Capture the cell that displays the provided text and extract its (x, y) central coordinate. 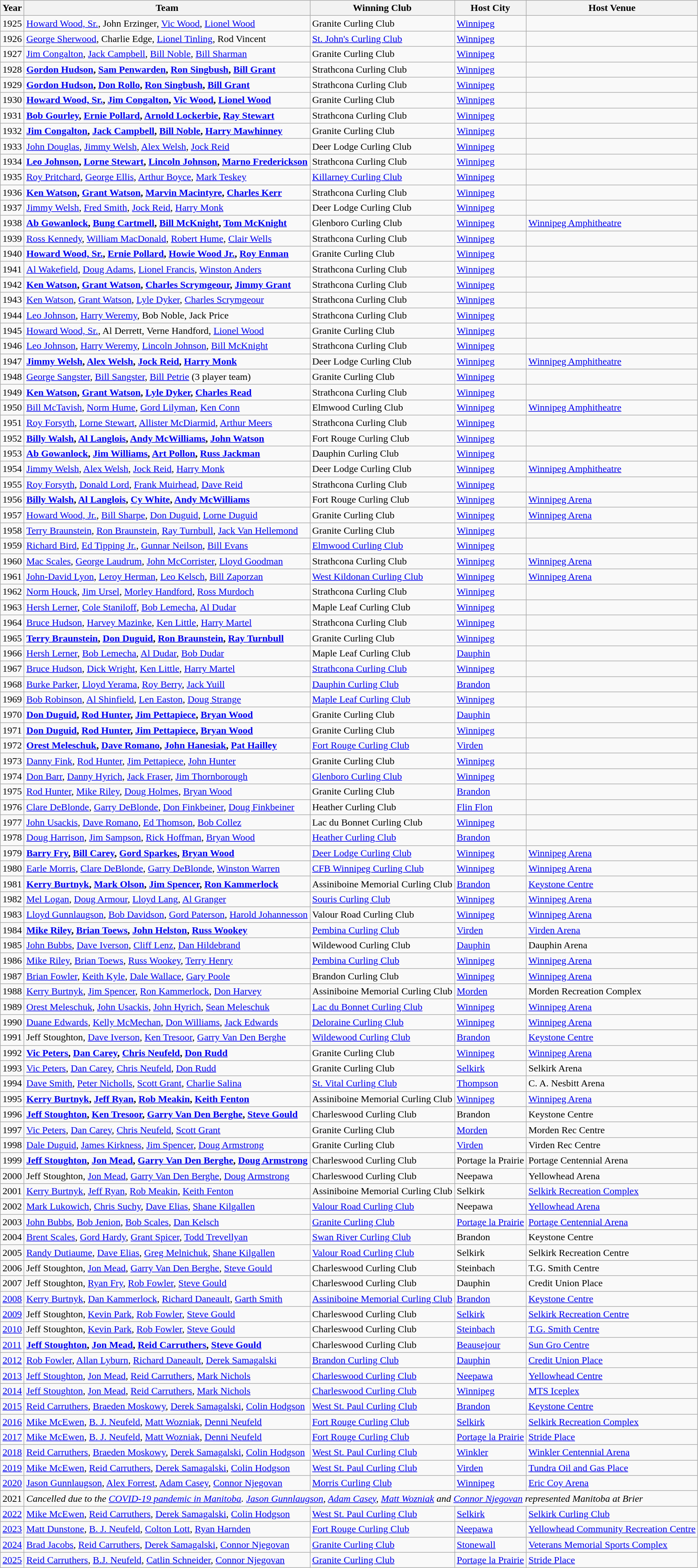
Leo Johnson, Harry Weremy, Lincoln Johnson, Bill McKnight (167, 346)
2025 (12, 1560)
1975 (12, 792)
2006 (12, 1268)
St. Vital Curling Club (382, 1084)
Cancelled due to the COVID-19 pandemic in Manitoba. Jason Gunnlaugson, Adam Casey, Matt Wozniak and Connor Njegovan represented Manitoba at Brier (361, 1499)
1998 (12, 1145)
2000 (12, 1176)
Flin Flon (491, 807)
John Bubbs, Dave Iverson, Cliff Lenz, Dan Hildebrand (167, 945)
Morden Recreation Complex (612, 992)
Tundra Oil and Gas Place (612, 1468)
1981 (12, 884)
Danny Fink, Rod Hunter, Jim Pettapiece, John Hunter (167, 761)
Burke Parker, Lloyd Yerama, Roy Berry, Jack Yuill (167, 684)
1999 (12, 1160)
Jeff Stoughton, Ryan Fry, Rob Fowler, Steve Gould (167, 1283)
1980 (12, 868)
1925 (12, 23)
John-David Lyon, Leroy Herman, Leo Kelsch, Bill Zaporzan (167, 576)
Bob Gourley, Ernie Pollard, Arnold Lockerbie, Ray Stewart (167, 115)
2007 (12, 1283)
Yellowhead Community Recreation Centre (612, 1529)
Gordon Hudson, Sam Penwarden, Ron Singbush, Bill Grant (167, 69)
Dave Smith, Peter Nicholls, Scott Grant, Charlie Salina (167, 1084)
1990 (12, 1022)
Howard Wood, Sr., John Erzinger, Vic Wood, Lionel Wood (167, 23)
1945 (12, 331)
Winkler Centennial Arena (612, 1453)
MTS Iceplex (612, 1391)
1985 (12, 945)
1953 (12, 454)
Hersh Lerner, Bob Lemecha, Al Dudar, Bob Dudar (167, 653)
Ken Watson, Grant Watson, Charles Scrymgeour, Jimmy Grant (167, 285)
1974 (12, 776)
1931 (12, 115)
Bob Robinson, Al Shinfield, Len Easton, Doug Strange (167, 700)
Winning Club (382, 8)
Billy Walsh, Al Langlois, Andy McWilliams, John Watson (167, 438)
Bruce Hudson, Harvey Mazinke, Ken Little, Harry Martel (167, 623)
West Kildonan Curling Club (382, 576)
1933 (12, 146)
Sun Gro Centre (612, 1345)
Brent Scales, Gord Hardy, Grant Spicer, Todd Trevellyan (167, 1237)
Howard Wood, Sr., Ernie Pollard, Howie Wood Jr., Roy Enman (167, 254)
1966 (12, 653)
Roy Pritchard, George Ellis, Arthur Boyce, Mark Teskey (167, 177)
1962 (12, 592)
Bill McTavish, Norm Hume, Gord Lilyman, Ken Conn (167, 407)
2002 (12, 1207)
1978 (12, 838)
Roy Forsyth, Donald Lord, Frank Muirhead, Dave Reid (167, 484)
Leo Johnson, Harry Weremy, Bob Noble, Jack Price (167, 315)
1955 (12, 484)
Yellowhead Centre (612, 1375)
2018 (12, 1453)
Ab Gowanlock, Bung Cartmell, Bill McKnight, Tom McKnight (167, 223)
1965 (12, 638)
Reid Carruthers, B.J. Neufeld, Catlin Schneider, Connor Njegovan (167, 1560)
Duane Edwards, Kelly McMechan, Don Williams, Jack Edwards (167, 1022)
Billy Walsh, Al Langlois, Cy White, Andy McWilliams (167, 500)
John Bubbs, Bob Jenion, Bob Scales, Dan Kelsch (167, 1222)
1976 (12, 807)
Jimmy Welsh, Fred Smith, Jock Reid, Harry Monk (167, 208)
Winkler (491, 1453)
Kerry Burtnyk, Mark Olson, Jim Spencer, Ron Kammerlock (167, 884)
1969 (12, 700)
Jim Congalton, Jack Campbell, Bill Noble, Bill Sharman (167, 54)
1935 (12, 177)
Dauphin Arena (612, 945)
1957 (12, 515)
Jason Gunnlaugson, Alex Forrest, Adam Casey, Connor Njegovan (167, 1483)
1984 (12, 930)
John Usackis, Dave Romano, Ed Thomson, Bob Collez (167, 822)
1983 (12, 914)
1940 (12, 254)
Mac Scales, George Laudrum, John McCorrister, Lloyd Goodman (167, 561)
Morden Rec Centre (612, 1130)
Terry Braunstein, Ron Braunstein, Ray Turnbull, Jack Van Hellemond (167, 530)
Randy Dutiaume, Dave Elias, Greg Melnichuk, Shane Kilgallen (167, 1253)
1979 (12, 853)
Rod Hunter, Mike Riley, Doug Holmes, Bryan Wood (167, 792)
Leo Johnson, Lorne Stewart, Lincoln Johnson, Marno Frederickson (167, 161)
1989 (12, 1007)
2016 (12, 1421)
1948 (12, 377)
Stonewall (491, 1545)
1997 (12, 1130)
Thompson (491, 1084)
2005 (12, 1253)
Howard Wood, Sr., Al Derrett, Verne Handford, Lionel Wood (167, 331)
Mike Riley, Brian Toews, Russ Wookey, Terry Henry (167, 961)
Richard Bird, Ed Tipping Jr., Gunnar Neilson, Bill Evans (167, 546)
1944 (12, 315)
Host Venue (612, 8)
1927 (12, 54)
1943 (12, 300)
Kerry Burtnyk, Jim Spencer, Ron Kammerlock, Don Harvey (167, 992)
Lloyd Gunnlaugson, Bob Davidson, Gord Paterson, Harold Johannesson (167, 914)
2009 (12, 1314)
1951 (12, 423)
1928 (12, 69)
Clare DeBlonde, Garry DeBlonde, Don Finkbeiner, Doug Finkbeiner (167, 807)
Ken Watson, Grant Watson, Lyle Dyker, Charles Read (167, 392)
Jeff Stoughton, Jon Mead, Garry Van Den Berghe, Steve Gould (167, 1268)
1941 (12, 269)
Vic Peters, Dan Carey, Chris Neufeld, Scott Grant (167, 1130)
Howard Wood, Sr., Jim Congalton, Vic Wood, Lionel Wood (167, 100)
Orest Meleschuk, Dave Romano, John Hanesiak, Pat Hailley (167, 746)
1987 (12, 976)
1986 (12, 961)
Jeff Stoughton, Ken Tresoor, Garry Van Den Berghe, Steve Gould (167, 1114)
1929 (12, 85)
Team (167, 8)
1930 (12, 100)
1926 (12, 39)
2010 (12, 1329)
1956 (12, 500)
C. A. Nesbitt Arena (612, 1084)
1946 (12, 346)
1982 (12, 899)
Orest Meleschuk, John Usackis, John Hyrich, Sean Meleschuk (167, 1007)
Terry Braunstein, Don Duguid, Ron Braunstein, Ray Turnbull (167, 638)
George Sangster, Bill Sangster, Bill Petrie (3 player team) (167, 377)
Ross Kennedy, William MacDonald, Robert Hume, Clair Wells (167, 239)
1991 (12, 1038)
Veterans Memorial Sports Complex (612, 1545)
Eric Coy Arena (612, 1483)
Souris Curling Club (382, 899)
2017 (12, 1437)
Mark Lukowich, Chris Suchy, Dave Elias, Shane Kilgallen (167, 1207)
Ken Watson, Grant Watson, Lyle Dyker, Charles Scrymgeour (167, 300)
Al Wakefield, Doug Adams, Lionel Francis, Winston Anders (167, 269)
Jeff Stoughton, Dave Iverson, Ken Tresoor, Garry Van Den Berghe (167, 1038)
Doug Harrison, Jim Sampson, Rick Hoffman, Bryan Wood (167, 838)
Killarney Curling Club (382, 177)
Beausejour (491, 1345)
1993 (12, 1068)
2001 (12, 1191)
Roy Forsyth, Lorne Stewart, Allister McDiarmid, Arthur Meers (167, 423)
1971 (12, 730)
Dale Duguid, James Kirkness, Jim Spencer, Doug Armstrong (167, 1145)
1967 (12, 669)
1996 (12, 1114)
Host City (491, 8)
1963 (12, 607)
1947 (12, 361)
CFB Winnipeg Curling Club (382, 868)
Jim Congalton, Jack Campbell, Bill Noble, Harry Mawhinney (167, 131)
1994 (12, 1084)
2015 (12, 1406)
1977 (12, 822)
Mike Riley, Brian Toews, John Helston, Russ Wookey (167, 930)
Barry Fry, Bill Carey, Gord Sparkes, Bryan Wood (167, 853)
Deloraine Curling Club (382, 1022)
John Douglas, Jimmy Welsh, Alex Welsh, Jock Reid (167, 146)
Swan River Curling Club (382, 1237)
2012 (12, 1360)
Earle Morris, Clare DeBlonde, Garry DeBlonde, Winston Warren (167, 868)
Howard Wood, Jr., Bill Sharpe, Don Duguid, Lorne Duguid (167, 515)
Ab Gowanlock, Jim Williams, Art Pollon, Russ Jackman (167, 454)
Don Barr, Danny Hyrich, Jack Fraser, Jim Thornborough (167, 776)
1970 (12, 715)
1959 (12, 546)
2011 (12, 1345)
Mel Logan, Doug Armour, Lloyd Lang, Al Granger (167, 899)
Kerry Burtnyk, Dan Kammerlock, Richard Daneault, Garth Smith (167, 1299)
Rob Fowler, Allan Lyburn, Richard Daneault, Derek Samagalski (167, 1360)
1942 (12, 285)
Ken Watson, Grant Watson, Marvin Macintyre, Charles Kerr (167, 193)
Brad Jacobs, Reid Carruthers, Derek Samagalski, Connor Njegovan (167, 1545)
Virden Arena (612, 930)
Gordon Hudson, Don Rollo, Ron Singbush, Bill Grant (167, 85)
St. John's Curling Club (382, 39)
1939 (12, 239)
2008 (12, 1299)
1954 (12, 469)
1960 (12, 561)
1995 (12, 1099)
Brian Fowler, Keith Kyle, Dale Wallace, Gary Poole (167, 976)
Bruce Hudson, Dick Wright, Ken Little, Harry Martel (167, 669)
1949 (12, 392)
2022 (12, 1514)
Selkirk Curling Club (612, 1514)
1950 (12, 407)
2014 (12, 1391)
2004 (12, 1237)
1932 (12, 131)
1952 (12, 438)
Matt Dunstone, B. J. Neufeld, Colton Lott, Ryan Harnden (167, 1529)
Virden Rec Centre (612, 1145)
1992 (12, 1053)
2019 (12, 1468)
1988 (12, 992)
1961 (12, 576)
1936 (12, 193)
Morris Curling Club (382, 1483)
1938 (12, 223)
1973 (12, 761)
1972 (12, 746)
Selkirk Arena (612, 1068)
1968 (12, 684)
2003 (12, 1222)
Hersh Lerner, Cole Staniloff, Bob Lemecha, Al Dudar (167, 607)
Jeff Stoughton, Jon Mead, Reid Carruthers, Steve Gould (167, 1345)
1937 (12, 208)
2021 (12, 1499)
2020 (12, 1483)
1958 (12, 530)
Norm Houck, Jim Ursel, Morley Handford, Ross Murdoch (167, 592)
2024 (12, 1545)
2023 (12, 1529)
1934 (12, 161)
George Sherwood, Charlie Edge, Lionel Tinling, Rod Vincent (167, 39)
Year (12, 8)
1964 (12, 623)
2013 (12, 1375)
